Output the (x, y) coordinate of the center of the cell containing the given text.  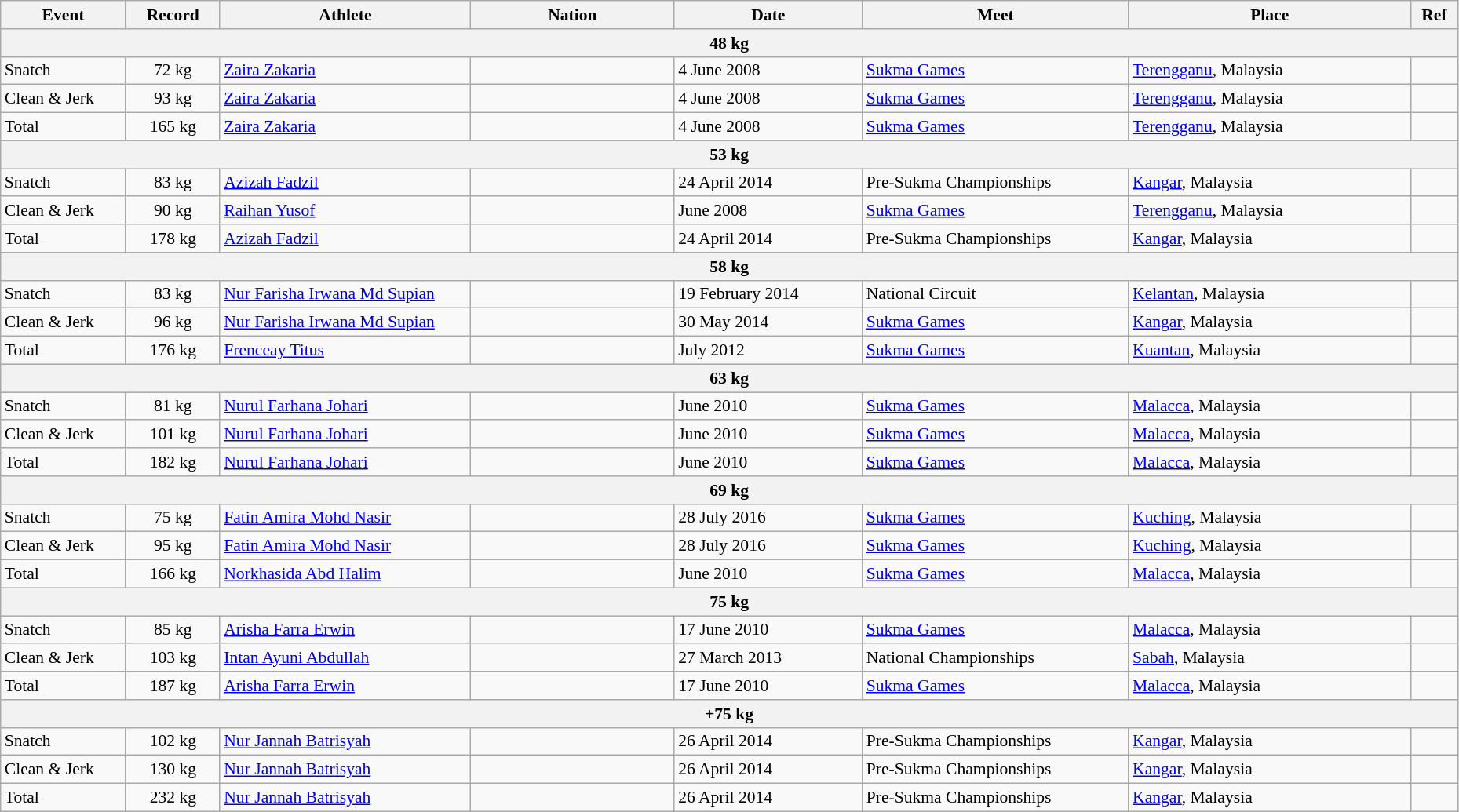
63 kg (730, 378)
June 2008 (768, 211)
Ref (1434, 15)
Place (1270, 15)
Intan Ayuni Abdullah (345, 658)
Kuantan, Malaysia (1270, 351)
93 kg (173, 99)
27 March 2013 (768, 658)
187 kg (173, 686)
101 kg (173, 435)
Athlete (345, 15)
+75 kg (730, 714)
Sabah, Malaysia (1270, 658)
30 May 2014 (768, 322)
182 kg (173, 462)
81 kg (173, 406)
53 kg (730, 155)
90 kg (173, 211)
Norkhasida Abd Halim (345, 574)
103 kg (173, 658)
232 kg (173, 798)
Date (768, 15)
National Circuit (995, 294)
102 kg (173, 741)
National Championships (995, 658)
Frenceay Titus (345, 351)
165 kg (173, 127)
166 kg (173, 574)
Meet (995, 15)
Record (173, 15)
96 kg (173, 322)
58 kg (730, 267)
Raihan Yusof (345, 211)
48 kg (730, 43)
178 kg (173, 239)
176 kg (173, 351)
69 kg (730, 490)
85 kg (173, 630)
Nation (573, 15)
Event (64, 15)
130 kg (173, 770)
July 2012 (768, 351)
19 February 2014 (768, 294)
95 kg (173, 546)
Kelantan, Malaysia (1270, 294)
72 kg (173, 71)
